Return (x, y) of the center of cell containing provided text 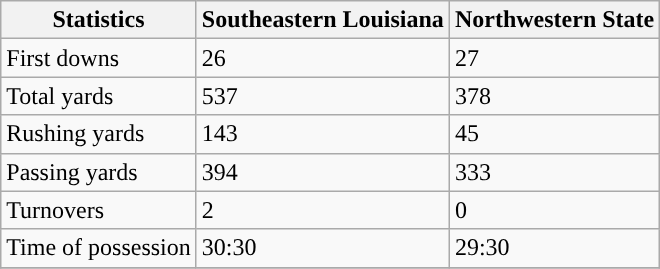
45 (554, 134)
0 (554, 210)
537 (322, 96)
Statistics (99, 20)
26 (322, 58)
143 (322, 134)
333 (554, 172)
Rushing yards (99, 134)
27 (554, 58)
Total yards (99, 96)
Turnovers (99, 210)
29:30 (554, 248)
2 (322, 210)
394 (322, 172)
Time of possession (99, 248)
Passing yards (99, 172)
Northwestern State (554, 20)
Southeastern Louisiana (322, 20)
First downs (99, 58)
30:30 (322, 248)
378 (554, 96)
